Detect which cell encompasses the target text, then output its (X, Y) center coordinate. 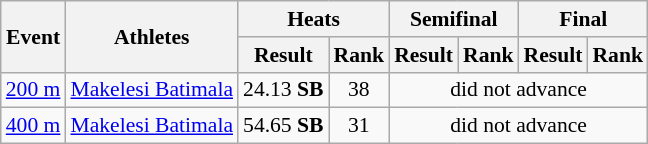
Event (34, 36)
54.65 SB (284, 126)
400 m (34, 126)
38 (360, 90)
200 m (34, 90)
Final (584, 19)
24.13 SB (284, 90)
Semifinal (454, 19)
Heats (314, 19)
Athletes (152, 36)
31 (360, 126)
